Capture the cell that displays the provided text and extract its (x, y) central coordinate. 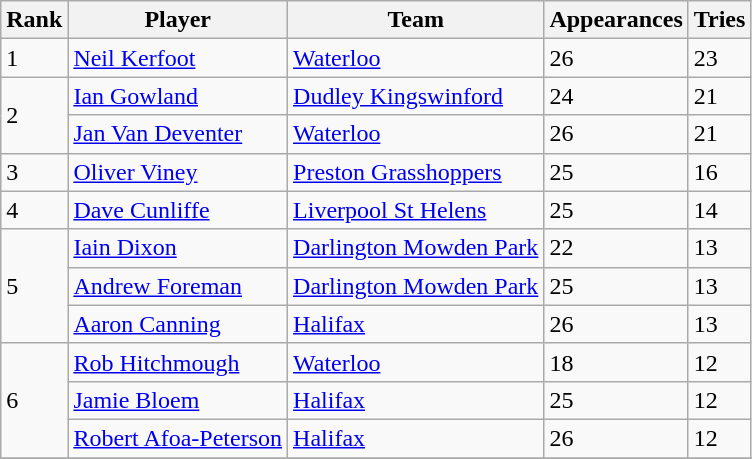
Dave Cunliffe (178, 210)
16 (720, 172)
Jan Van Deventer (178, 134)
Aaron Canning (178, 324)
6 (34, 400)
2 (34, 115)
1 (34, 58)
5 (34, 286)
Rob Hitchmough (178, 362)
Preston Grasshoppers (416, 172)
24 (616, 96)
14 (720, 210)
Andrew Foreman (178, 286)
Iain Dixon (178, 248)
23 (720, 58)
Appearances (616, 20)
Jamie Bloem (178, 400)
Rank (34, 20)
18 (616, 362)
Player (178, 20)
Tries (720, 20)
Liverpool St Helens (416, 210)
Ian Gowland (178, 96)
22 (616, 248)
Dudley Kingswinford (416, 96)
Oliver Viney (178, 172)
Robert Afoa-Peterson (178, 438)
Neil Kerfoot (178, 58)
Team (416, 20)
3 (34, 172)
4 (34, 210)
